Capture the cell that displays the provided text and extract its [X, Y] central coordinate. 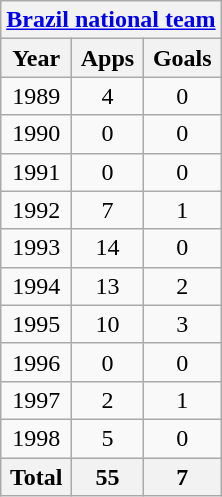
1991 [36, 172]
1990 [36, 134]
1992 [36, 210]
Brazil national team [111, 20]
1997 [36, 400]
4 [108, 96]
1995 [36, 324]
1989 [36, 96]
1998 [36, 438]
14 [108, 248]
55 [108, 477]
Apps [108, 58]
1994 [36, 286]
13 [108, 286]
Year [36, 58]
Goals [182, 58]
10 [108, 324]
Total [36, 477]
1993 [36, 248]
3 [182, 324]
5 [108, 438]
1996 [36, 362]
